Scan for the cell matching the given text and deliver its (x, y) coordinate at center. 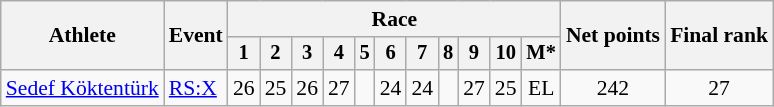
1 (244, 54)
Final rank (719, 36)
242 (613, 88)
7 (422, 54)
Sedef Köktentürk (82, 88)
4 (339, 54)
5 (365, 54)
RS:X (196, 88)
10 (506, 54)
3 (307, 54)
Net points (613, 36)
EL (540, 88)
Event (196, 36)
Athlete (82, 36)
6 (391, 54)
Race (394, 19)
2 (276, 54)
8 (448, 54)
M* (540, 54)
9 (474, 54)
